Extract the (x, y) coordinate from the center of the cell holding the provided text.  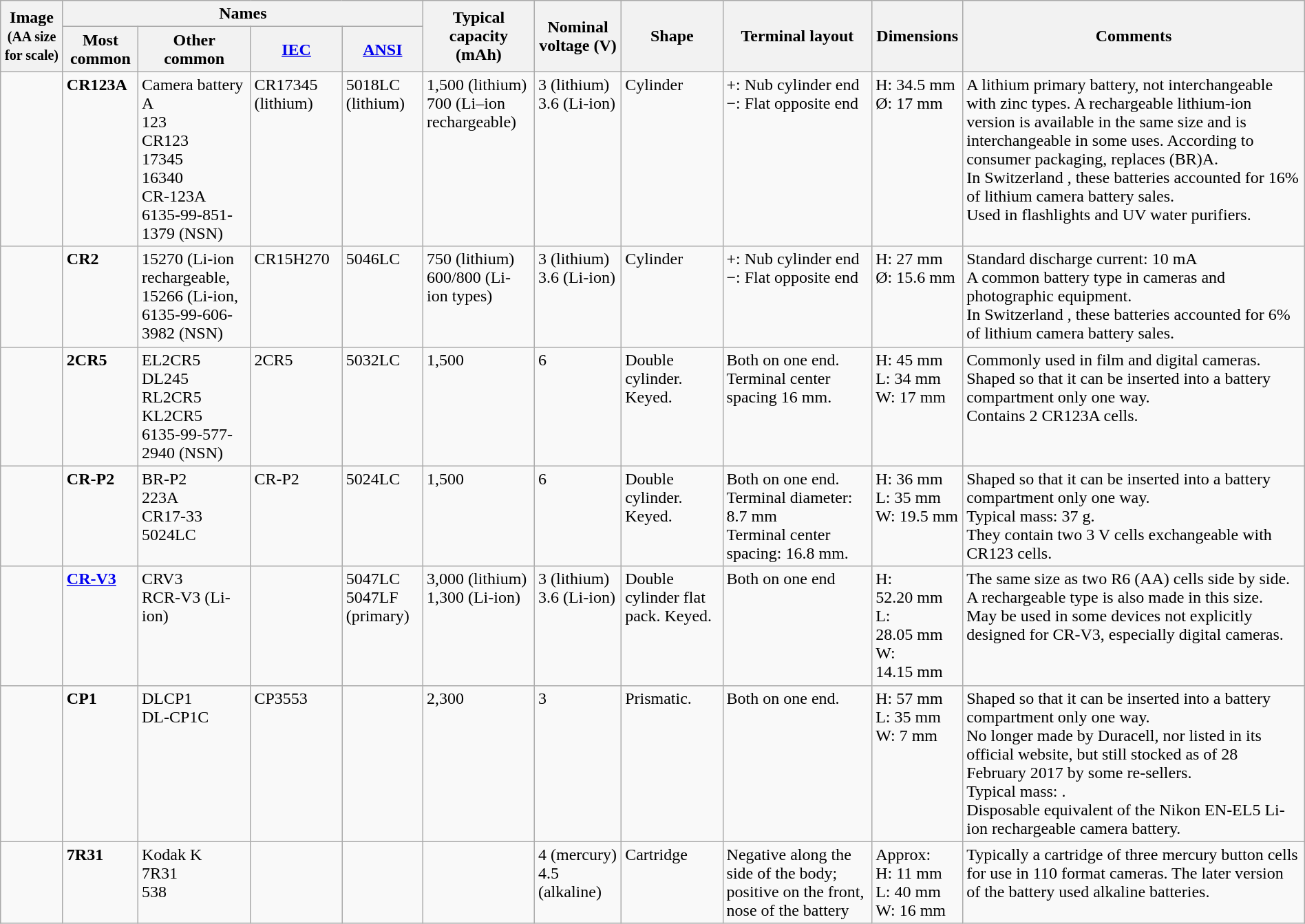
Typical capacity(mAh) (478, 36)
Approx:H: 11 mmL: 40 mmW: 16 mm (917, 882)
H: 57 mmL: 35 mmW: 7 mm (917, 764)
2,300 (478, 764)
Both on one end.Terminal diameter: 8.7 mmTerminal center spacing: 16.8 mm. (797, 516)
H: 52.20 mmL: 28.05 mmW: 14.15 mm (917, 626)
Image(AA size for scale) (32, 36)
CR15H270 (296, 297)
Both on one end. Terminal center spacing 16 mm. (797, 406)
Kodak K7R31538 (194, 882)
CR2 (100, 297)
5018LC (lithium) (383, 159)
15270 (Li-ion rechargeable, 15266 (Li-ion, 6135-99-606-3982 (NSN) (194, 297)
Double cylinder. Keyed. (672, 516)
BR-P2223ACR17-335024LC (194, 516)
5024LC (383, 516)
7R31 (100, 882)
H: 36 mmL: 35 mmW: 19.5 mm (917, 516)
H: 45 mmL: 34 mmW: 17 mm (917, 406)
750 (lithium)600/800 (Li-ion types) (478, 297)
CR-V3 (100, 626)
IEC (296, 50)
Nominal voltage (V) (577, 36)
CRV3RCR-V3 (Li-ion) (194, 626)
4 (mercury)4.5 (alkaline) (577, 882)
Typically a cartridge of three mercury button cells for use in 110 format cameras. The later version of the battery used alkaline batteries. (1134, 882)
Prismatic. (672, 764)
Commonly used in film and digital cameras. Shaped so that it can be inserted into a battery compartment only one way.Contains 2 CR123A cells. (1134, 406)
Most common (100, 50)
CR17345 (lithium) (296, 159)
CP3553 (296, 764)
ANSI (383, 50)
CP1 (100, 764)
Other common (194, 50)
DLCP1DL-CP1C (194, 764)
Shape (672, 36)
Both on one end (797, 626)
Both on one end. (797, 764)
5047LC5047LF (primary) (383, 626)
Terminal layout (797, 36)
5046LC (383, 297)
1,500 (lithium)700 (Li–ion rechargeable) (478, 159)
Dimensions (917, 36)
Names (242, 14)
5032LC (383, 406)
H: 27 mmØ: 15.6 mm (917, 297)
H: 34.5 mmØ: 17 mm (917, 159)
Double cylinder.Keyed. (672, 406)
Comments (1134, 36)
Double cylinder flat pack. Keyed. (672, 626)
CR123A (100, 159)
3,000 (lithium)1,300 (Li-ion) (478, 626)
Cartridge (672, 882)
Negative along the side of the body; positive on the front, nose of the battery (797, 882)
Camera batteryA123CR1231734516340CR-123A6135-99-851-1379 (NSN) (194, 159)
3 (577, 764)
EL2CR5DL245RL2CR5KL2CR56135-99-577-2940 (NSN) (194, 406)
